Determine the [x, y] coordinate at the center of the cell enclosing the given text.  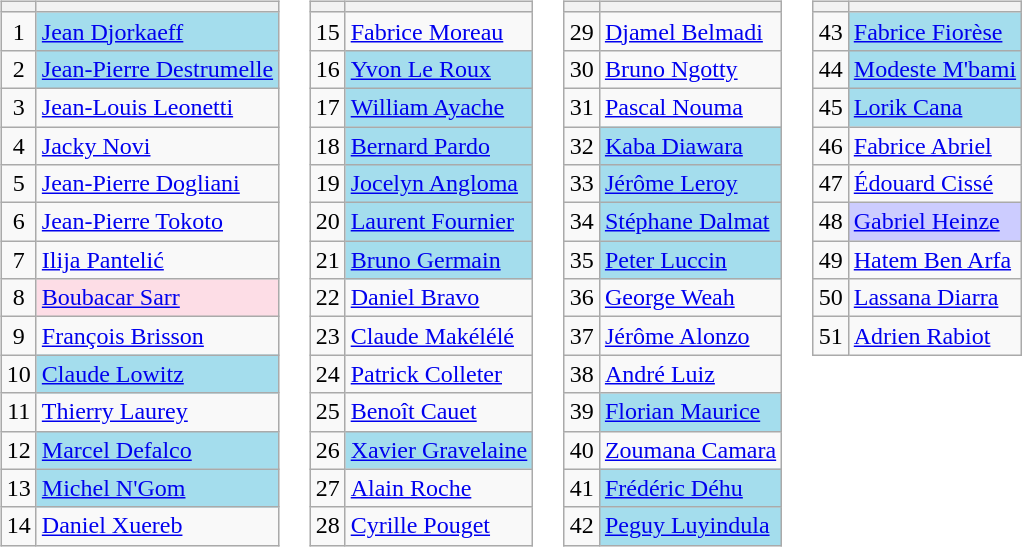
Peter Luccin [690, 260]
Laurent Fournier [439, 222]
Boubacar Sarr [157, 298]
Pascal Nouma [690, 107]
18 [328, 145]
Fabrice Moreau [439, 31]
27 [328, 488]
17 [328, 107]
Zoumana Camara [690, 450]
Kaba Diawara [690, 145]
16 [328, 69]
Michel N'Gom [157, 488]
35 [582, 260]
Jean-Pierre Dogliani [157, 184]
Jacky Novi [157, 145]
Ilija Pantelić [157, 260]
50 [830, 298]
4 [18, 145]
Claude Lowitz [157, 374]
12 [18, 450]
Lassana Diarra [934, 298]
41 [582, 488]
Daniel Bravo [439, 298]
51 [830, 336]
24 [328, 374]
22 [328, 298]
2 [18, 69]
Djamel Belmadi [690, 31]
Stéphane Dalmat [690, 222]
Hatem Ben Arfa [934, 260]
Yvon Le Roux [439, 69]
Jérôme Alonzo [690, 336]
40 [582, 450]
49 [830, 260]
Jocelyn Angloma [439, 184]
Florian Maurice [690, 412]
19 [328, 184]
34 [582, 222]
Jérôme Leroy [690, 184]
Bernard Pardo [439, 145]
Patrick Colleter [439, 374]
31 [582, 107]
Jean-Pierre Tokoto [157, 222]
38 [582, 374]
Bruno Germain [439, 260]
39 [582, 412]
20 [328, 222]
7 [18, 260]
Benoît Cauet [439, 412]
10 [18, 374]
Fabrice Abriel [934, 145]
11 [18, 412]
1 [18, 31]
Bruno Ngotty [690, 69]
Cyrille Pouget [439, 526]
3 [18, 107]
William Ayache [439, 107]
5 [18, 184]
28 [328, 526]
Adrien Rabiot [934, 336]
André Luiz [690, 374]
Thierry Laurey [157, 412]
Jean-Louis Leonetti [157, 107]
26 [328, 450]
Frédéric Déhu [690, 488]
43 [830, 31]
32 [582, 145]
42 [582, 526]
Peguy Luyindula [690, 526]
Fabrice Fiorèse [934, 31]
Lorik Cana [934, 107]
48 [830, 222]
Gabriel Heinze [934, 222]
33 [582, 184]
François Brisson [157, 336]
Claude Makélélé [439, 336]
14 [18, 526]
25 [328, 412]
29 [582, 31]
Xavier Gravelaine [439, 450]
36 [582, 298]
6 [18, 222]
37 [582, 336]
Modeste M'bami [934, 69]
46 [830, 145]
Alain Roche [439, 488]
Marcel Defalco [157, 450]
Daniel Xuereb [157, 526]
45 [830, 107]
23 [328, 336]
8 [18, 298]
13 [18, 488]
Jean-Pierre Destrumelle [157, 69]
Jean Djorkaeff [157, 31]
Édouard Cissé [934, 184]
21 [328, 260]
9 [18, 336]
15 [328, 31]
30 [582, 69]
47 [830, 184]
George Weah [690, 298]
44 [830, 69]
